Detect which cell encompasses the target text, then output its (X, Y) center coordinate. 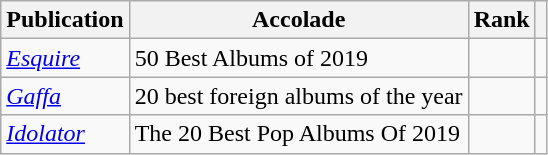
Publication (65, 20)
Idolator (65, 134)
50 Best Albums of 2019 (298, 58)
Accolade (298, 20)
Gaffa (65, 96)
20 best foreign albums of the year (298, 96)
Esquire (65, 58)
Rank (502, 20)
The 20 Best Pop Albums Of 2019 (298, 134)
